Return the (x, y) coordinate for the center point of the cell that contains the specified text.  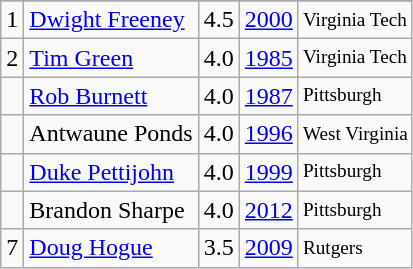
2012 (268, 210)
2009 (268, 248)
Duke Pettijohn (111, 172)
Antwaune Ponds (111, 134)
3.5 (218, 248)
1996 (268, 134)
Doug Hogue (111, 248)
1987 (268, 96)
Rob Burnett (111, 96)
2000 (268, 20)
Tim Green (111, 58)
7 (12, 248)
1985 (268, 58)
1 (12, 20)
Rutgers (355, 248)
Brandon Sharpe (111, 210)
Dwight Freeney (111, 20)
1999 (268, 172)
4.5 (218, 20)
West Virginia (355, 134)
2 (12, 58)
